Find where the given text appears and provide that cell's center as [x, y] coordinate. 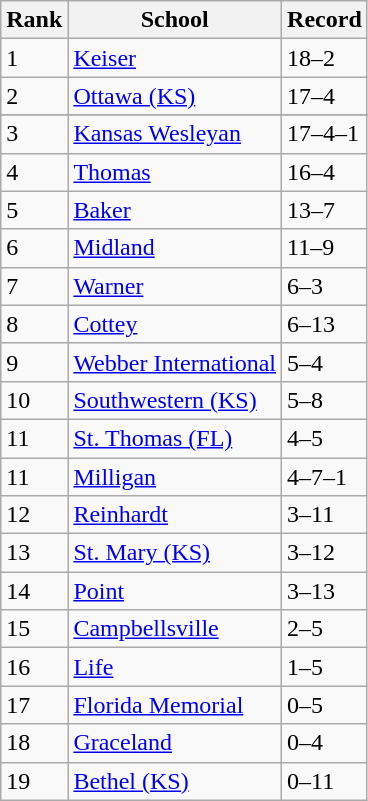
3–12 [325, 553]
15 [34, 629]
14 [34, 591]
3–11 [325, 515]
5–8 [325, 400]
School [175, 20]
Bethel (KS) [175, 781]
2 [34, 96]
5–4 [325, 362]
Cottey [175, 324]
Rank [34, 20]
6–13 [325, 324]
12 [34, 515]
4–7–1 [325, 477]
Kansas Wesleyan [175, 134]
1 [34, 58]
Baker [175, 210]
Reinhardt [175, 515]
Florida Memorial [175, 705]
St. Thomas (FL) [175, 438]
Life [175, 667]
13 [34, 553]
10 [34, 400]
Southwestern (KS) [175, 400]
2–5 [325, 629]
6–3 [325, 286]
9 [34, 362]
18 [34, 743]
18–2 [325, 58]
Campbellsville [175, 629]
17–4–1 [325, 134]
3–13 [325, 591]
3 [34, 134]
Webber International [175, 362]
17–4 [325, 96]
6 [34, 248]
7 [34, 286]
Ottawa (KS) [175, 96]
5 [34, 210]
Record [325, 20]
0–11 [325, 781]
0–5 [325, 705]
19 [34, 781]
4 [34, 172]
16–4 [325, 172]
Keiser [175, 58]
St. Mary (KS) [175, 553]
13–7 [325, 210]
8 [34, 324]
0–4 [325, 743]
Point [175, 591]
Warner [175, 286]
Milligan [175, 477]
Thomas [175, 172]
16 [34, 667]
1–5 [325, 667]
4–5 [325, 438]
17 [34, 705]
11–9 [325, 248]
Graceland [175, 743]
Midland [175, 248]
